Extract the (x, y) coordinate from the center of the cell holding the provided text.  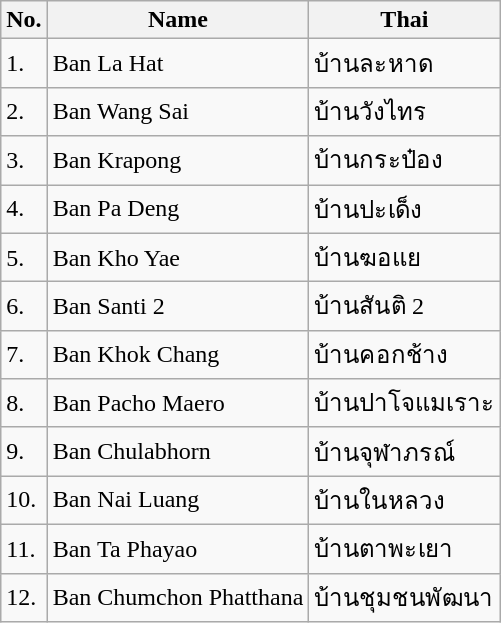
Name (178, 20)
5. (24, 258)
บ้านฆอแย (404, 258)
Ban Wang Sai (178, 112)
9. (24, 452)
7. (24, 354)
Ban Ta Phayao (178, 548)
Ban La Hat (178, 64)
บ้านกระป๋อง (404, 160)
3. (24, 160)
บ้านละหาด (404, 64)
บ้านวังไทร (404, 112)
บ้านในหลวง (404, 500)
Ban Krapong (178, 160)
4. (24, 208)
11. (24, 548)
Ban Nai Luang (178, 500)
บ้านคอกช้าง (404, 354)
Ban Chulabhorn (178, 452)
2. (24, 112)
บ้านชุมชนพัฒนา (404, 598)
Thai (404, 20)
Ban Santi 2 (178, 306)
10. (24, 500)
บ้านจุฬาภรณ์ (404, 452)
Ban Pacho Maero (178, 404)
Ban Chumchon Phatthana (178, 598)
No. (24, 20)
Ban Kho Yae (178, 258)
Ban Pa Deng (178, 208)
12. (24, 598)
Ban Khok Chang (178, 354)
บ้านปาโจแมเราะ (404, 404)
บ้านสันติ 2 (404, 306)
8. (24, 404)
บ้านตาพะเยา (404, 548)
บ้านปะเด็ง (404, 208)
1. (24, 64)
6. (24, 306)
